Provide the [x, y] coordinate of the cell's center where the given text is located.  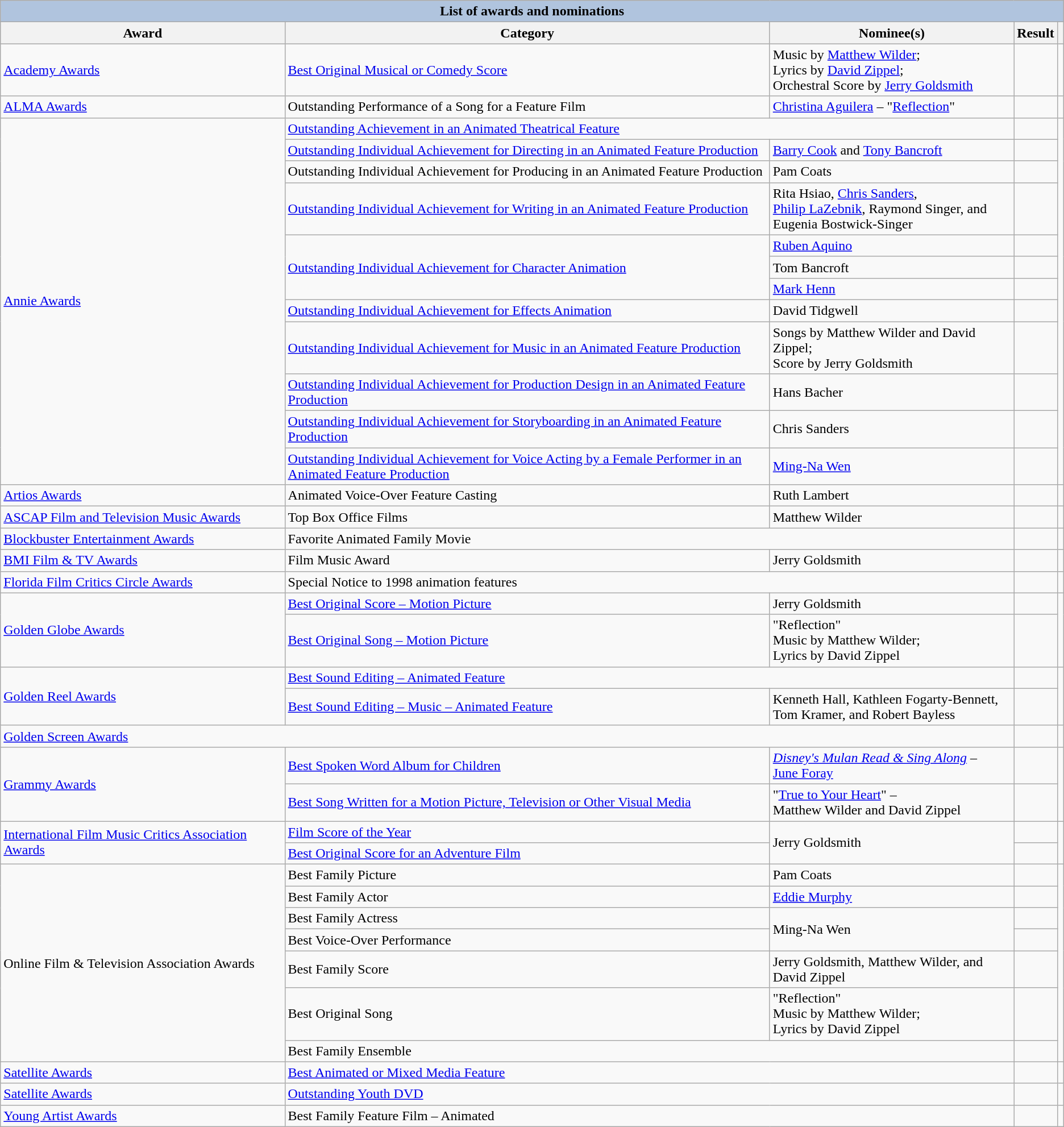
Best Original Song [527, 1014]
David Tidgwell [891, 310]
Best Spoken Word Album for Children [527, 765]
Best Family Score [527, 970]
Award [143, 33]
Annie Awards [143, 301]
Best Sound Editing – Music – Animated Feature [527, 707]
Ruth Lambert [891, 496]
Blockbuster Entertainment Awards [143, 539]
Best Sound Editing – Animated Feature [649, 677]
Category [527, 33]
BMI Film & TV Awards [143, 560]
"True to Your Heart" – Matthew Wilder and David Zippel [891, 802]
Young Artist Awards [143, 1116]
Outstanding Individual Achievement for Voice Acting by a Female Performer in an Animated Feature Production [527, 466]
Outstanding Individual Achievement for Effects Animation [527, 310]
Ruben Aquino [891, 246]
Best Family Picture [527, 875]
Grammy Awards [143, 784]
Academy Awards [143, 70]
Golden Screen Awards [507, 736]
Jerry Goldsmith, Matthew Wilder, and David Zippel [891, 970]
Animated Voice-Over Feature Casting [527, 496]
Best Song Written for a Motion Picture, Television or Other Visual Media [527, 802]
List of awards and nominations [532, 11]
Matthew Wilder [891, 517]
Best Original Musical or Comedy Score [527, 70]
ALMA Awards [143, 107]
Rita Hsiao, Chris Sanders, Philip LaZebnik, Raymond Singer, and Eugenia Bostwick-Singer [891, 209]
Golden Globe Awards [143, 630]
Artios Awards [143, 496]
Outstanding Individual Achievement for Music in an Animated Feature Production [527, 348]
Mark Henn [891, 289]
Favorite Animated Family Movie [649, 539]
Result [1036, 33]
Outstanding Individual Achievement for Producing in an Animated Feature Production [527, 172]
Florida Film Critics Circle Awards [143, 582]
Best Animated or Mixed Media Feature [649, 1072]
Best Original Score – Motion Picture [527, 604]
Online Film & Television Association Awards [143, 963]
Film Music Award [527, 560]
Best Original Score for an Adventure Film [527, 854]
Special Notice to 1998 animation features [649, 582]
Hans Bacher [891, 392]
Best Family Actor [527, 897]
Eddie Murphy [891, 897]
International Film Music Critics Association Awards [143, 842]
Chris Sanders [891, 430]
Best Original Song – Motion Picture [527, 641]
Kenneth Hall, Kathleen Fogarty-Bennett, Tom Kramer, and Robert Bayless [891, 707]
Best Family Actress [527, 918]
Music by Matthew Wilder; Lyrics by David Zippel; Orchestral Score by Jerry Goldsmith [891, 70]
Golden Reel Awards [143, 696]
Outstanding Performance of a Song for a Feature Film [527, 107]
Top Box Office Films [527, 517]
Best Voice-Over Performance [527, 940]
Outstanding Individual Achievement for Character Animation [527, 267]
Songs by Matthew Wilder and David Zippel; Score by Jerry Goldsmith [891, 348]
Nominee(s) [891, 33]
Tom Bancroft [891, 267]
Outstanding Youth DVD [649, 1094]
Disney's Mulan Read & Sing Along – June Foray [891, 765]
Outstanding Individual Achievement for Writing in an Animated Feature Production [527, 209]
Christina Aguilera – "Reflection" [891, 107]
Best Family Ensemble [649, 1051]
Outstanding Individual Achievement for Storyboarding in an Animated Feature Production [527, 430]
Barry Cook and Tony Bancroft [891, 150]
Outstanding Individual Achievement for Directing in an Animated Feature Production [527, 150]
Outstanding Achievement in an Animated Theatrical Feature [649, 128]
Outstanding Individual Achievement for Production Design in an Animated Feature Production [527, 392]
ASCAP Film and Television Music Awards [143, 517]
Film Score of the Year [527, 831]
Best Family Feature Film – Animated [649, 1116]
